Determine the (X, Y) coordinate at the center of the cell enclosing the given text.  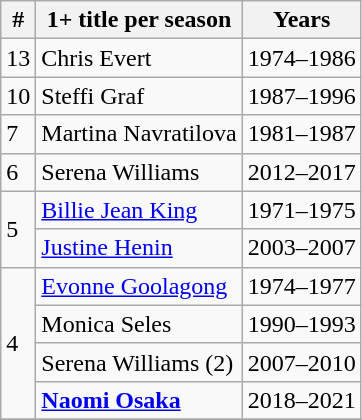
1971–1975 (302, 210)
7 (18, 134)
1974–1986 (302, 58)
2012–2017 (302, 172)
Martina Navratilova (139, 134)
4 (18, 343)
5 (18, 229)
1987–1996 (302, 96)
Chris Evert (139, 58)
Years (302, 20)
1974–1977 (302, 286)
2003–2007 (302, 248)
Justine Henin (139, 248)
Serena Williams (139, 172)
2007–2010 (302, 362)
1981–1987 (302, 134)
10 (18, 96)
Serena Williams (2) (139, 362)
1+ title per season (139, 20)
Evonne Goolagong (139, 286)
2018–2021 (302, 400)
6 (18, 172)
Steffi Graf (139, 96)
Billie Jean King (139, 210)
13 (18, 58)
Naomi Osaka (139, 400)
1990–1993 (302, 324)
Monica Seles (139, 324)
# (18, 20)
